Pinpoint the cell where the given text exists, returning its (x, y) midpoint coordinate. 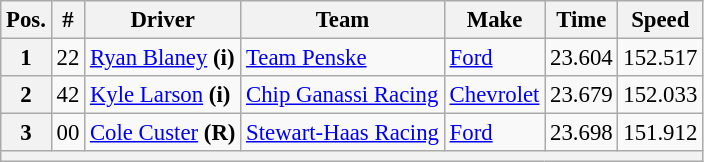
3 (26, 133)
Speed (660, 20)
Chip Ganassi Racing (343, 95)
Driver (163, 20)
152.517 (660, 58)
2 (26, 95)
00 (68, 133)
Kyle Larson (i) (163, 95)
23.679 (582, 95)
42 (68, 95)
Cole Custer (R) (163, 133)
Team (343, 20)
Time (582, 20)
23.698 (582, 133)
Make (494, 20)
Chevrolet (494, 95)
Ryan Blaney (i) (163, 58)
1 (26, 58)
22 (68, 58)
23.604 (582, 58)
Pos. (26, 20)
151.912 (660, 133)
Stewart-Haas Racing (343, 133)
Team Penske (343, 58)
152.033 (660, 95)
# (68, 20)
